Capture the cell that displays the provided text and extract its [X, Y] central coordinate. 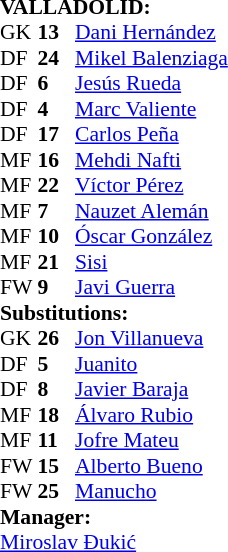
18 [57, 415]
6 [57, 83]
7 [57, 211]
Dani Hernández [152, 33]
Manucho [152, 491]
Jofre Mateu [152, 441]
9 [57, 287]
Óscar González [152, 237]
Javi Guerra [152, 287]
Mehdi Nafti [152, 160]
11 [57, 441]
4 [57, 109]
17 [57, 135]
15 [57, 466]
Víctor Pérez [152, 185]
Jesús Rueda [152, 83]
13 [57, 33]
Álvaro Rubio [152, 415]
8 [57, 389]
21 [57, 262]
22 [57, 185]
26 [57, 339]
5 [57, 364]
Jon Villanueva [152, 339]
Nauzet Alemán [152, 211]
16 [57, 160]
Juanito [152, 364]
Mikel Balenziaga [152, 58]
Carlos Peña [152, 135]
Substitutions: [114, 313]
Alberto Bueno [152, 466]
10 [57, 237]
Sisi [152, 262]
Marc Valiente [152, 109]
25 [57, 491]
24 [57, 58]
Javier Baraja [152, 389]
Manager: [114, 517]
